Extract the (X, Y) coordinate from the center of the cell holding the provided text.  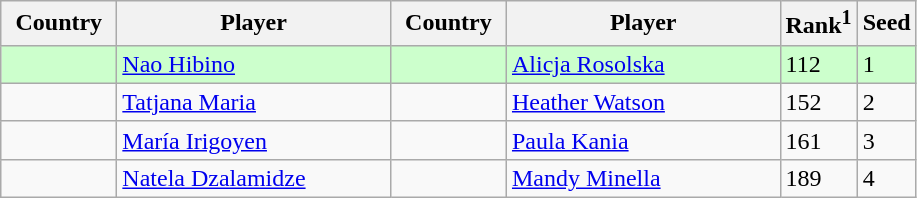
Mandy Minella (643, 178)
152 (818, 102)
Nao Hibino (254, 64)
161 (818, 140)
María Irigoyen (254, 140)
Tatjana Maria (254, 102)
Natela Dzalamidze (254, 178)
189 (818, 178)
2 (886, 102)
Heather Watson (643, 102)
4 (886, 178)
1 (886, 64)
Alicja Rosolska (643, 64)
112 (818, 64)
Seed (886, 24)
Rank1 (818, 24)
3 (886, 140)
Paula Kania (643, 140)
